Capture the cell that displays the provided text and extract its [X, Y] central coordinate. 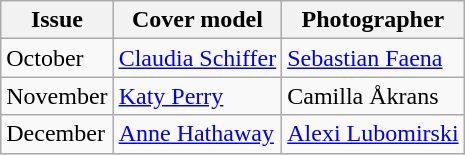
Claudia Schiffer [198, 58]
October [57, 58]
Sebastian Faena [373, 58]
December [57, 134]
Issue [57, 20]
Anne Hathaway [198, 134]
Cover model [198, 20]
Katy Perry [198, 96]
Camilla Åkrans [373, 96]
Alexi Lubomirski [373, 134]
November [57, 96]
Photographer [373, 20]
